For the text-containing cell, return its midpoint in [X, Y] coordinate format. 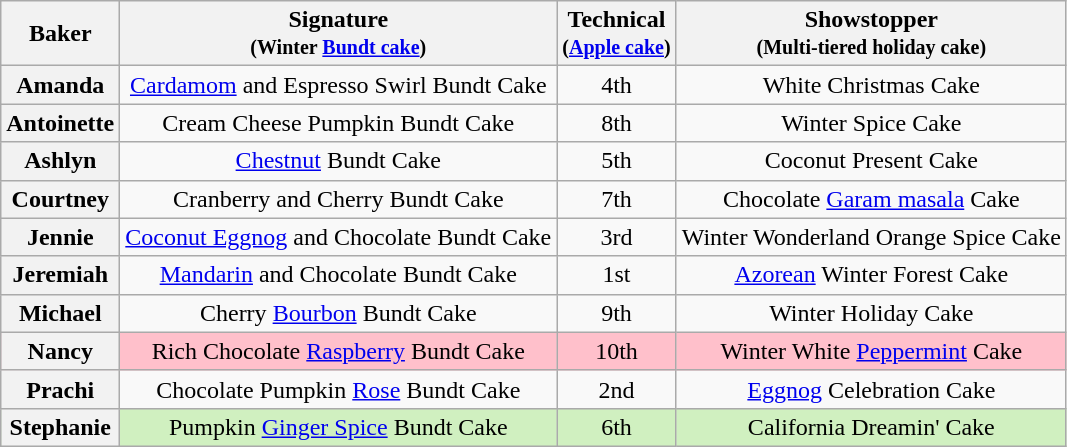
Signature(Winter Bundt cake) [338, 34]
Coconut Present Cake [871, 161]
Technical(Apple cake) [616, 34]
Winter Spice Cake [871, 123]
10th [616, 351]
5th [616, 161]
Ashlyn [60, 161]
2nd [616, 389]
White Christmas Cake [871, 85]
Jennie [60, 237]
7th [616, 199]
Eggnog Celebration Cake [871, 389]
Stephanie [60, 427]
California Dreamin' Cake [871, 427]
Rich Chocolate Raspberry Bundt Cake [338, 351]
4th [616, 85]
Pumpkin Ginger Spice Bundt Cake [338, 427]
6th [616, 427]
Nancy [60, 351]
3rd [616, 237]
Cranberry and Cherry Bundt Cake [338, 199]
Baker [60, 34]
Courtney [60, 199]
Chocolate Garam masala Cake [871, 199]
Winter White Peppermint Cake [871, 351]
Jeremiah [60, 275]
Cream Cheese Pumpkin Bundt Cake [338, 123]
Cherry Bourbon Bundt Cake [338, 313]
Cardamom and Espresso Swirl Bundt Cake [338, 85]
Amanda [60, 85]
Mandarin and Chocolate Bundt Cake [338, 275]
Coconut Eggnog and Chocolate Bundt Cake [338, 237]
Winter Holiday Cake [871, 313]
8th [616, 123]
Azorean Winter Forest Cake [871, 275]
Chestnut Bundt Cake [338, 161]
1st [616, 275]
9th [616, 313]
Showstopper(Multi-tiered holiday cake) [871, 34]
Antoinette [60, 123]
Chocolate Pumpkin Rose Bundt Cake [338, 389]
Winter Wonderland Orange Spice Cake [871, 237]
Michael [60, 313]
Prachi [60, 389]
